Identify which cell holds the provided text, then report its (x, y) central coordinate. 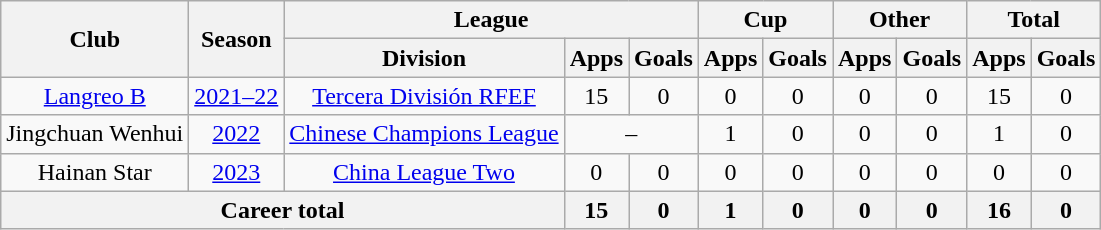
Other (899, 20)
16 (999, 210)
League (492, 20)
Season (236, 39)
Hainan Star (95, 172)
Chinese Champions League (424, 134)
Tercera División RFEF (424, 96)
Total (1034, 20)
Cup (765, 20)
2021–22 (236, 96)
2023 (236, 172)
Career total (282, 210)
Division (424, 58)
Jingchuan Wenhui (95, 134)
2022 (236, 134)
Club (95, 39)
Langreo B (95, 96)
China League Two (424, 172)
– (631, 134)
